Detect which cell encompasses the target text, then output its [X, Y] center coordinate. 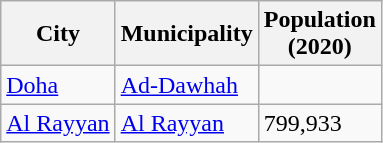
City [58, 34]
Ad-Dawhah [186, 85]
Population(2020) [320, 34]
799,933 [320, 123]
Doha [58, 85]
Municipality [186, 34]
